Return [X, Y] of the center of cell containing provided text 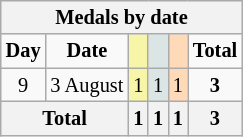
Day [24, 51]
9 [24, 85]
3 August [88, 85]
Medals by date [122, 17]
Date [88, 51]
